Determine the [x, y] coordinate at the center of the cell enclosing the given text.  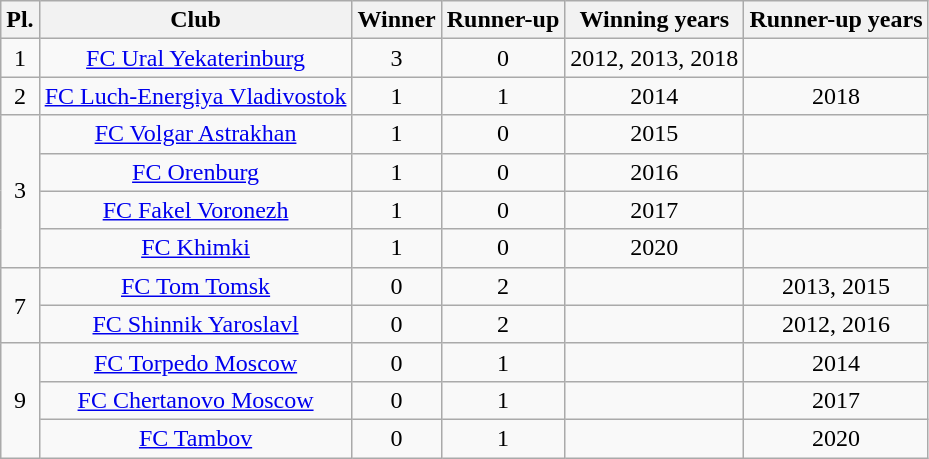
2012, 2013, 2018 [654, 58]
7 [20, 305]
FC Ural Yekaterinburg [196, 58]
2016 [654, 172]
Winner [396, 20]
2015 [654, 134]
Club [196, 20]
FC Luch-Energiya Vladivostok [196, 96]
FC Shinnik Yaroslavl [196, 324]
FC Torpedo Moscow [196, 362]
Winning years [654, 20]
FC Fakel Voronezh [196, 210]
FC Khimki [196, 248]
Runner-up years [836, 20]
FC Tambov [196, 438]
FC Chertanovo Moscow [196, 400]
FC Orenburg [196, 172]
2013, 2015 [836, 286]
2012, 2016 [836, 324]
FC Tom Tomsk [196, 286]
2018 [836, 96]
FC Volgar Astrakhan [196, 134]
9 [20, 400]
Pl. [20, 20]
Runner-up [503, 20]
